Find where the given text appears and provide that cell's center as [X, Y] coordinate. 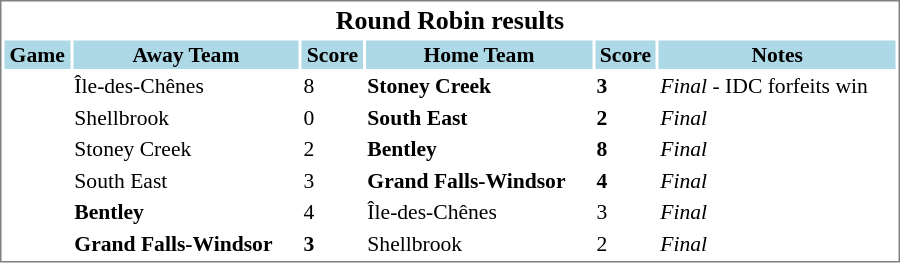
Away Team [186, 54]
Home Team [479, 54]
Round Robin results [450, 20]
Game [36, 54]
Final - IDC forfeits win [778, 86]
0 [332, 118]
Notes [778, 54]
